Output the [x, y] coordinate of the center of the cell containing the given text.  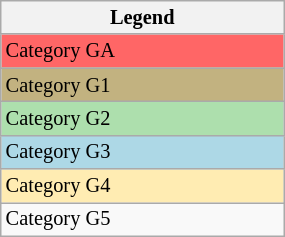
Category G5 [142, 219]
Category G4 [142, 186]
Category G2 [142, 118]
Legend [142, 17]
Category G3 [142, 152]
Category GA [142, 51]
Category G1 [142, 85]
